Provide the [x, y] coordinate of the cell's center where the given text is located.  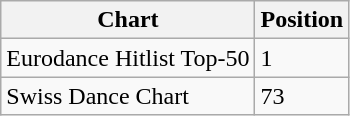
Chart [128, 20]
Position [302, 20]
73 [302, 96]
1 [302, 58]
Eurodance Hitlist Top-50 [128, 58]
Swiss Dance Chart [128, 96]
